Identify which cell holds the provided text, then report its [x, y] central coordinate. 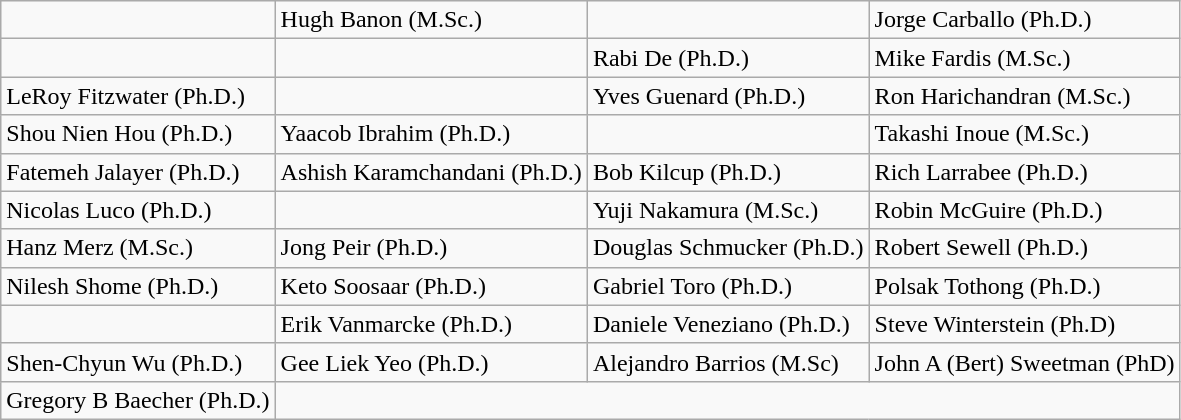
Robert Sewell (Ph.D.) [1024, 248]
Hugh Banon (M.Sc.) [431, 20]
Yaacob Ibrahim (Ph.D.) [431, 134]
Fatemeh Jalayer (Ph.D.) [138, 172]
Polsak Tothong (Ph.D.) [1024, 286]
Hanz Merz (M.Sc.) [138, 248]
Takashi Inoue (M.Sc.) [1024, 134]
Nilesh Shome (Ph.D.) [138, 286]
Rabi De (Ph.D.) [728, 58]
Mike Fardis (M.Sc.) [1024, 58]
Gregory B Baecher (Ph.D.) [138, 400]
Jorge Carballo (Ph.D.) [1024, 20]
Nicolas Luco (Ph.D.) [138, 210]
Gabriel Toro (Ph.D.) [728, 286]
Erik Vanmarcke (Ph.D.) [431, 324]
Alejandro Barrios (M.Sc) [728, 362]
Yves Guenard (Ph.D.) [728, 96]
Keto Soosaar (Ph.D.) [431, 286]
Douglas Schmucker (Ph.D.) [728, 248]
Ron Harichandran (M.Sc.) [1024, 96]
John A (Bert) Sweetman (PhD) [1024, 362]
Rich Larrabee (Ph.D.) [1024, 172]
Jong Peir (Ph.D.) [431, 248]
Ashish Karamchandani (Ph.D.) [431, 172]
Steve Winterstein (Ph.D) [1024, 324]
Bob Kilcup (Ph.D.) [728, 172]
LeRoy Fitzwater (Ph.D.) [138, 96]
Shen-Chyun Wu (Ph.D.) [138, 362]
Daniele Veneziano (Ph.D.) [728, 324]
Yuji Nakamura (M.Sc.) [728, 210]
Shou Nien Hou (Ph.D.) [138, 134]
Gee Liek Yeo (Ph.D.) [431, 362]
Robin McGuire (Ph.D.) [1024, 210]
